Pinpoint the cell where the given text exists, returning its [X, Y] midpoint coordinate. 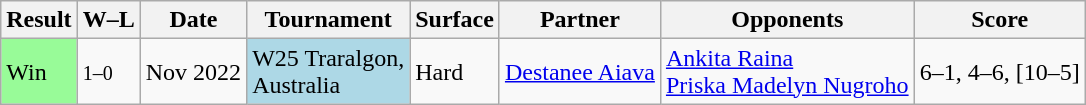
Partner [580, 20]
Destanee Aiava [580, 72]
Hard [455, 72]
Ankita Raina Priska Madelyn Nugroho [787, 72]
Tournament [328, 20]
Result [39, 20]
W25 Traralgon, Australia [328, 72]
Date [193, 20]
1–0 [108, 72]
Nov 2022 [193, 72]
Surface [455, 20]
Win [39, 72]
Opponents [787, 20]
Score [1000, 20]
W–L [108, 20]
6–1, 4–6, [10–5] [1000, 72]
